Identify which cell holds the provided text, then report its [X, Y] central coordinate. 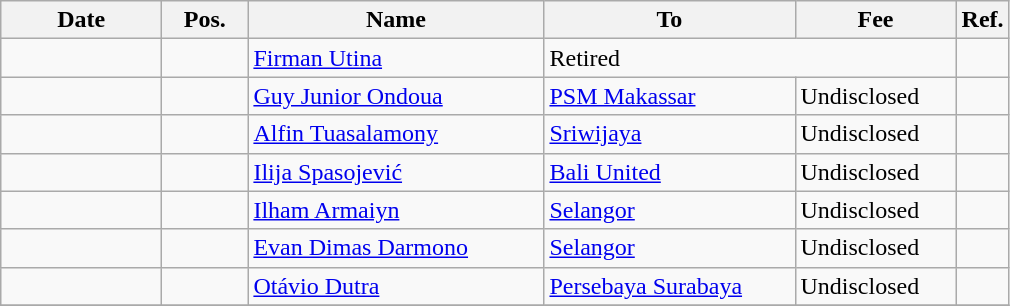
Persebaya Surabaya [670, 286]
Fee [876, 20]
To [670, 20]
Otávio Dutra [396, 286]
Name [396, 20]
Retired [750, 58]
Ilham Armaiyn [396, 210]
Ref. [982, 20]
Pos. [205, 20]
Firman Utina [396, 58]
PSM Makassar [670, 96]
Date [82, 20]
Alfin Tuasalamony [396, 134]
Sriwijaya [670, 134]
Ilija Spasojević [396, 172]
Bali United [670, 172]
Guy Junior Ondoua [396, 96]
Evan Dimas Darmono [396, 248]
